Scan for the cell matching the given text and deliver its (X, Y) coordinate at center. 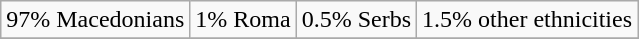
97% Macedonians (96, 20)
1.5% other ethnicities (528, 20)
0.5% Serbs (356, 20)
1% Roma (243, 20)
